Pinpoint the cell where the given text exists, returning its (x, y) midpoint coordinate. 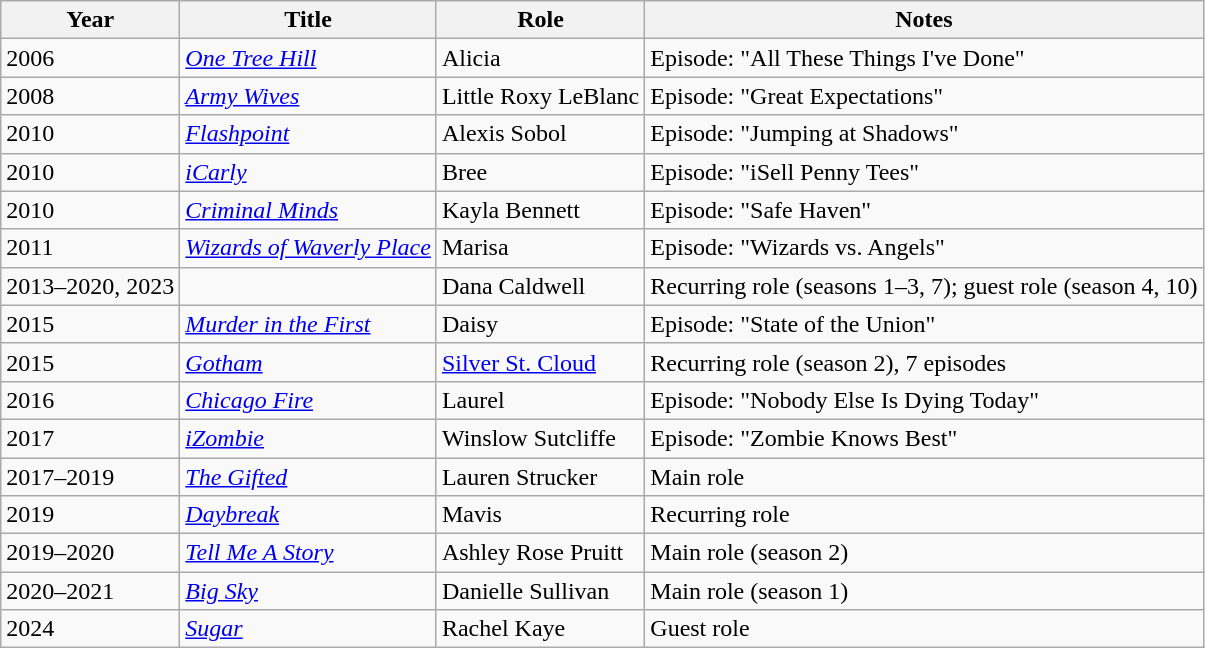
Role (540, 20)
Episode: "Zombie Knows Best" (924, 438)
Episode: "Nobody Else Is Dying Today" (924, 400)
2011 (90, 248)
Episode: "Great Expectations" (924, 96)
Criminal Minds (308, 210)
Main role (924, 477)
Wizards of Waverly Place (308, 248)
2024 (90, 629)
Guest role (924, 629)
Ashley Rose Pruitt (540, 553)
The Gifted (308, 477)
Mavis (540, 515)
Alicia (540, 58)
Daybreak (308, 515)
Sugar (308, 629)
Rachel Kaye (540, 629)
Winslow Sutcliffe (540, 438)
Tell Me A Story (308, 553)
2013–2020, 2023 (90, 286)
Lauren Strucker (540, 477)
Episode: "All These Things I've Done" (924, 58)
Episode: "Safe Haven" (924, 210)
Episode: "Jumping at Shadows" (924, 134)
Bree (540, 172)
Murder in the First (308, 324)
2016 (90, 400)
Year (90, 20)
Dana Caldwell (540, 286)
Episode: "iSell Penny Tees" (924, 172)
Big Sky (308, 591)
Episode: "Wizards vs. Angels" (924, 248)
Silver St. Cloud (540, 362)
Laurel (540, 400)
Main role (season 2) (924, 553)
Chicago Fire (308, 400)
2017 (90, 438)
iCarly (308, 172)
Little Roxy LeBlanc (540, 96)
Gotham (308, 362)
Title (308, 20)
Kayla Bennett (540, 210)
Recurring role (924, 515)
Recurring role (seasons 1–3, 7); guest role (season 4, 10) (924, 286)
Alexis Sobol (540, 134)
Danielle Sullivan (540, 591)
Marisa (540, 248)
Recurring role (season 2), 7 episodes (924, 362)
Daisy (540, 324)
Episode: "State of the Union" (924, 324)
Flashpoint (308, 134)
2020–2021 (90, 591)
One Tree Hill (308, 58)
2008 (90, 96)
2006 (90, 58)
Army Wives (308, 96)
Notes (924, 20)
2017–2019 (90, 477)
2019–2020 (90, 553)
iZombie (308, 438)
2019 (90, 515)
Main role (season 1) (924, 591)
